Detect which cell encompasses the target text, then output its [X, Y] center coordinate. 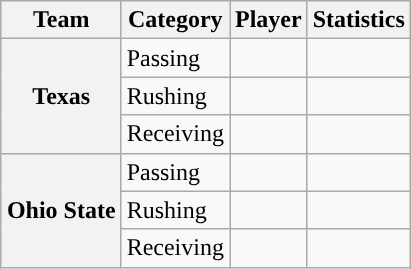
Category [175, 20]
Player [269, 20]
Team [61, 20]
Texas [61, 96]
Statistics [358, 20]
Ohio State [61, 210]
